Return [X, Y] of the center of cell containing provided text 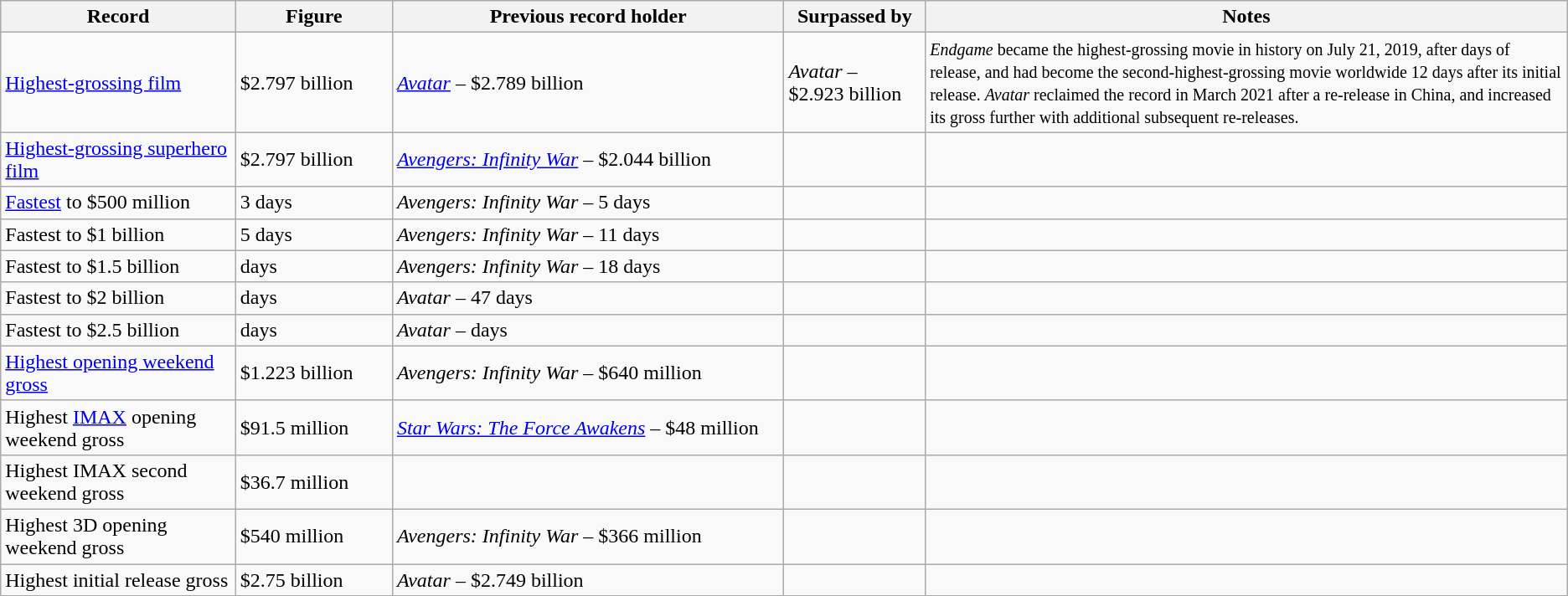
Avatar – $2.789 billion [588, 82]
Surpassed by [854, 17]
Fastest to $500 million [119, 203]
$36.7 million [313, 482]
$91.5 million [313, 427]
$1.223 billion [313, 373]
Highest 3D opening weekend gross [119, 536]
Highest-grossing film [119, 82]
Figure [313, 17]
$2.75 billion [313, 580]
Avatar – $2.923 billion [854, 82]
Highest IMAX second weekend gross [119, 482]
3 days [313, 203]
Fastest to $1 billion [119, 234]
Avatar – 47 days [588, 298]
Highest-grossing superhero film [119, 159]
Fastest to $2 billion [119, 298]
Avengers: Infinity War – $640 million [588, 373]
Fastest to $2.5 billion [119, 330]
Avengers: Infinity War – $366 million [588, 536]
Avatar – $2.749 billion [588, 580]
Record [119, 17]
Avatar – days [588, 330]
Highest initial release gross [119, 580]
$540 million [313, 536]
Avengers: Infinity War – 5 days [588, 203]
Avengers: Infinity War – 18 days [588, 266]
Avengers: Infinity War – 11 days [588, 234]
Star Wars: The Force Awakens – $48 million [588, 427]
Fastest to $1.5 billion [119, 266]
Highest IMAX opening weekend gross [119, 427]
Previous record holder [588, 17]
5 days [313, 234]
Highest opening weekend gross [119, 373]
Avengers: Infinity War – $2.044 billion [588, 159]
Notes [1246, 17]
